Return the [X, Y] coordinate for the center point of the cell that contains the specified text.  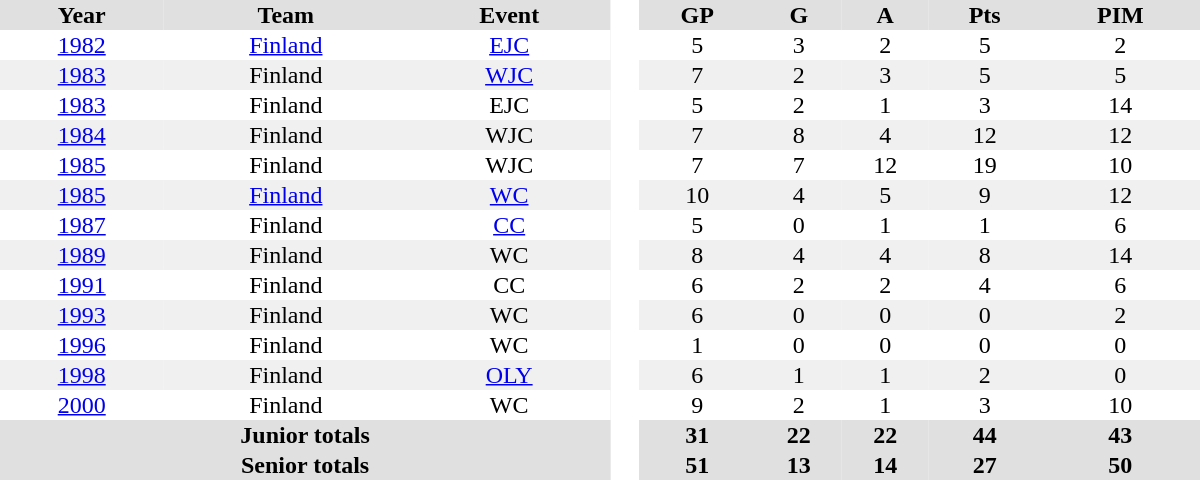
A [886, 15]
1982 [82, 45]
Senior totals [305, 465]
19 [985, 165]
44 [985, 435]
1987 [82, 225]
Pts [985, 15]
13 [798, 465]
1991 [82, 285]
50 [1120, 465]
1989 [82, 255]
2000 [82, 405]
PIM [1120, 15]
27 [985, 465]
GP [697, 15]
Junior totals [305, 435]
1993 [82, 315]
Event [509, 15]
43 [1120, 435]
1984 [82, 135]
51 [697, 465]
G [798, 15]
31 [697, 435]
OLY [509, 375]
1996 [82, 345]
Team [286, 15]
Year [82, 15]
1998 [82, 375]
